Return [X, Y] of the center of cell containing provided text 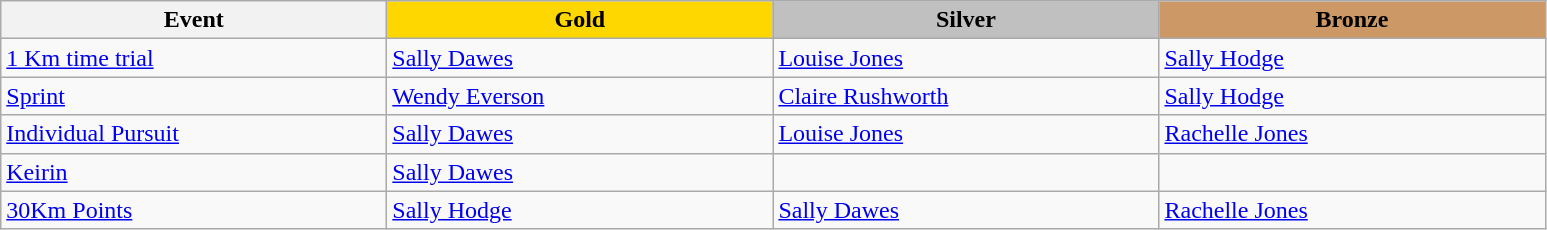
Silver [966, 20]
Bronze [1352, 20]
Gold [580, 20]
Individual Pursuit [194, 134]
Wendy Everson [580, 96]
Event [194, 20]
Claire Rushworth [966, 96]
30Km Points [194, 210]
Keirin [194, 172]
1 Km time trial [194, 58]
Sprint [194, 96]
